For the text-containing cell, return its midpoint in (x, y) coordinate format. 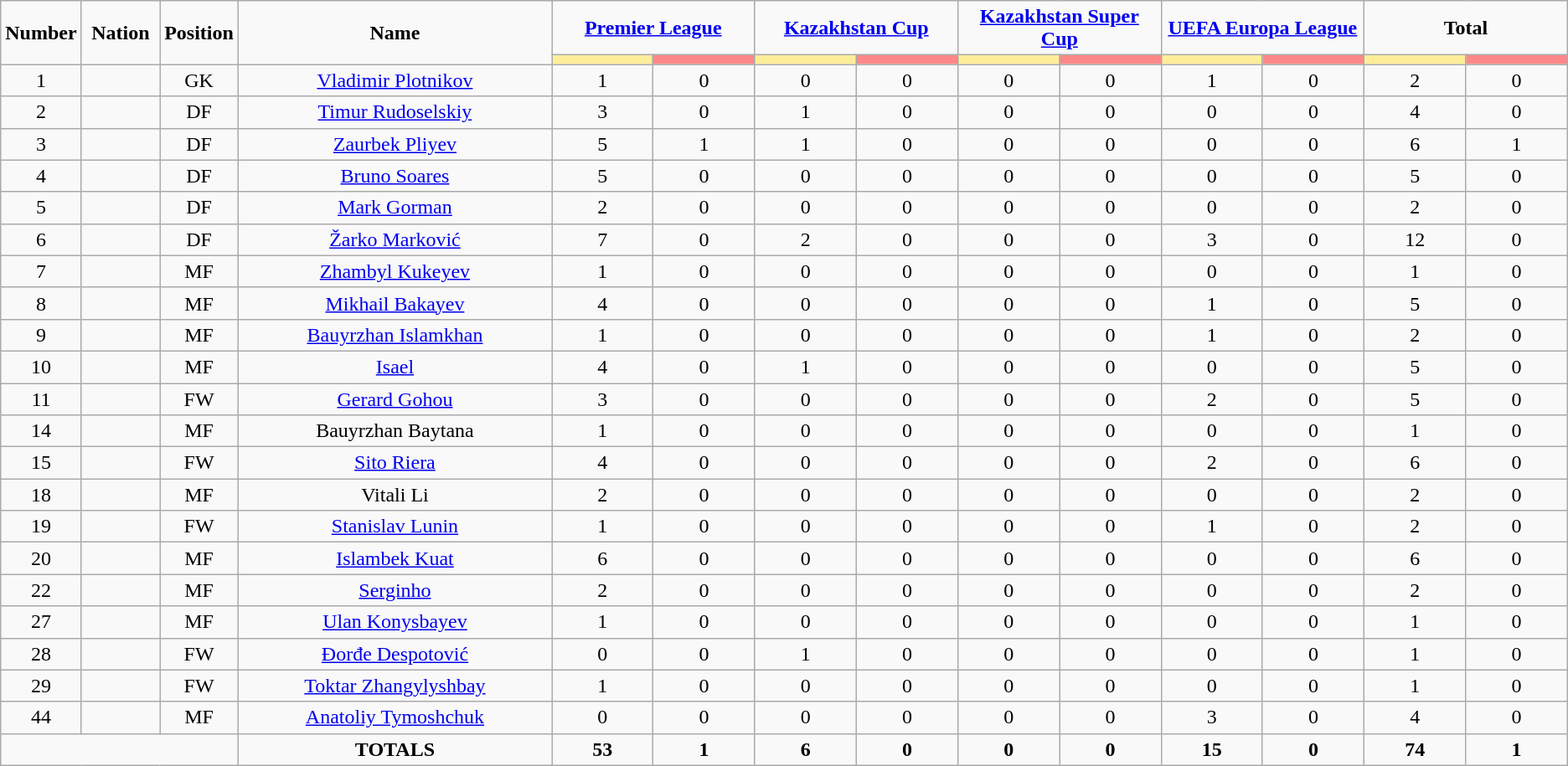
Gerard Gohou (395, 399)
Number (41, 33)
Anatoliy Tymoshchuk (395, 717)
Đorđe Despotović (395, 654)
11 (41, 399)
Žarko Marković (395, 239)
28 (41, 654)
Mikhail Bakayev (395, 303)
Mark Gorman (395, 208)
19 (41, 527)
Bruno Soares (395, 176)
14 (41, 431)
29 (41, 686)
9 (41, 335)
27 (41, 622)
Bauyrzhan Baytana (395, 431)
Timur Rudoselskiy (395, 112)
53 (601, 749)
Stanislav Lunin (395, 527)
GK (199, 80)
Total (1466, 28)
Islambek Kuat (395, 558)
Name (395, 33)
12 (1416, 239)
Vladimir Plotnikov (395, 80)
Zhambyl Kukeyev (395, 271)
Zaurbek Pliyev (395, 144)
Nation (121, 33)
Bauyrzhan Islamkhan (395, 335)
Premier League (653, 28)
Kazakhstan Cup (856, 28)
UEFA Europa League (1263, 28)
20 (41, 558)
Toktar Zhangylyshbay (395, 686)
TOTALS (395, 749)
Ulan Konysbayev (395, 622)
Position (199, 33)
44 (41, 717)
Sito Riera (395, 463)
18 (41, 495)
10 (41, 367)
Isael (395, 367)
22 (41, 590)
Kazakhstan Super Cup (1060, 28)
Vitali Li (395, 495)
Serginho (395, 590)
74 (1416, 749)
8 (41, 303)
